Output the (x, y) coordinate of the center of the cell containing the given text.  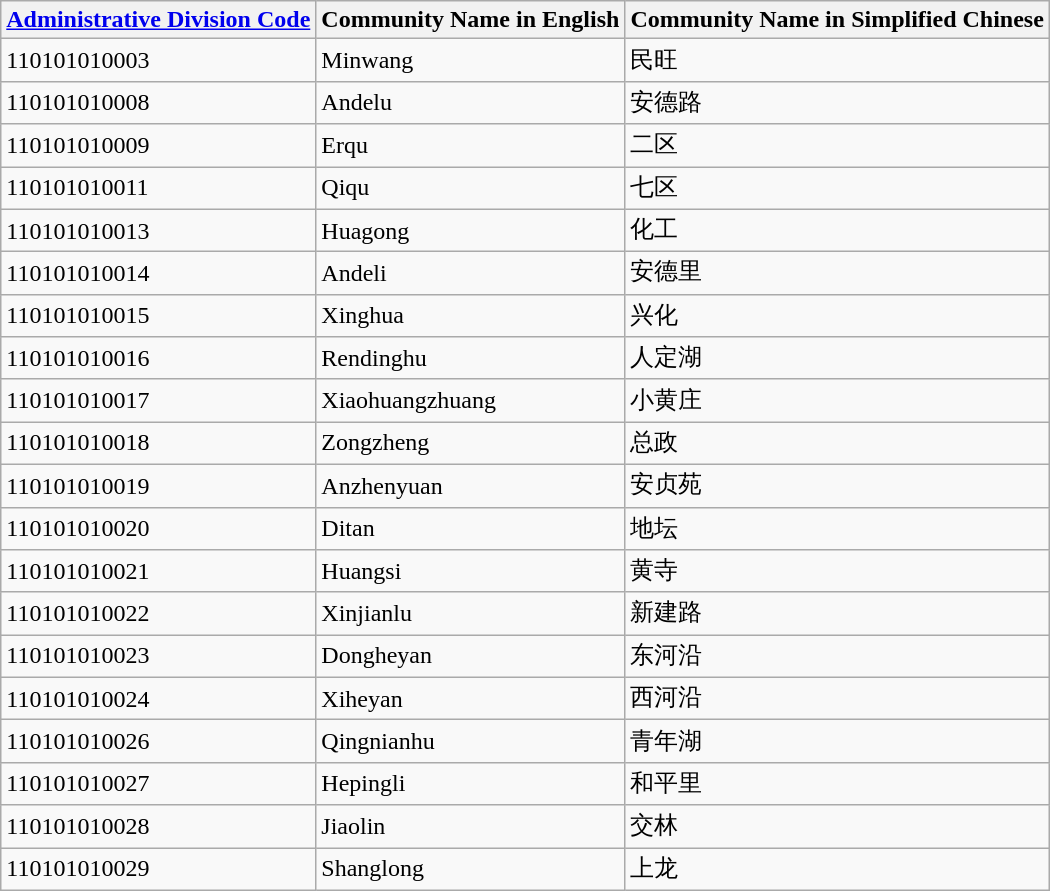
Xinjianlu (470, 614)
110101010008 (158, 102)
110101010026 (158, 742)
110101010009 (158, 146)
110101010020 (158, 528)
110101010024 (158, 698)
110101010003 (158, 60)
青年湖 (837, 742)
交林 (837, 826)
110101010013 (158, 230)
110101010028 (158, 826)
Erqu (470, 146)
110101010018 (158, 444)
七区 (837, 188)
110101010016 (158, 358)
地坛 (837, 528)
民旺 (837, 60)
110101010021 (158, 572)
和平里 (837, 784)
Rendinghu (470, 358)
Qiqu (470, 188)
Xiaohuangzhuang (470, 400)
Jiaolin (470, 826)
Community Name in Simplified Chinese (837, 20)
Hepingli (470, 784)
110101010019 (158, 486)
Ditan (470, 528)
Andeli (470, 274)
Community Name in English (470, 20)
Qingnianhu (470, 742)
小黄庄 (837, 400)
110101010015 (158, 316)
Andelu (470, 102)
Zongzheng (470, 444)
东河沿 (837, 656)
Xiheyan (470, 698)
Huangsi (470, 572)
化工 (837, 230)
二区 (837, 146)
新建路 (837, 614)
Administrative Division Code (158, 20)
110101010014 (158, 274)
总政 (837, 444)
Huagong (470, 230)
110101010029 (158, 870)
110101010023 (158, 656)
Anzhenyuan (470, 486)
兴化 (837, 316)
安德里 (837, 274)
西河沿 (837, 698)
110101010022 (158, 614)
110101010017 (158, 400)
Minwang (470, 60)
Shanglong (470, 870)
110101010027 (158, 784)
安德路 (837, 102)
110101010011 (158, 188)
人定湖 (837, 358)
Dongheyan (470, 656)
上龙 (837, 870)
Xinghua (470, 316)
黄寺 (837, 572)
安贞苑 (837, 486)
